Return (X, Y) of the center of cell containing provided text 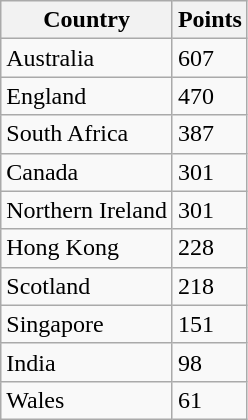
Hong Kong (87, 248)
India (87, 362)
218 (210, 286)
98 (210, 362)
Singapore (87, 324)
England (87, 96)
61 (210, 400)
470 (210, 96)
607 (210, 58)
151 (210, 324)
Country (87, 20)
Scotland (87, 286)
387 (210, 134)
Australia (87, 58)
Northern Ireland (87, 210)
Wales (87, 400)
Points (210, 20)
228 (210, 248)
Canada (87, 172)
South Africa (87, 134)
